Find where the given text appears and provide that cell's center as (X, Y) coordinate. 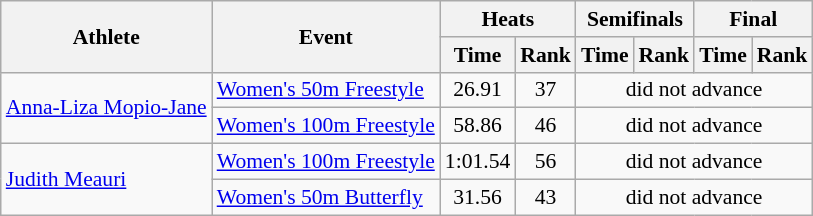
Final (753, 19)
31.56 (478, 197)
Anna-Liza Mopio-Jane (106, 108)
46 (546, 126)
Athlete (106, 36)
1:01.54 (478, 162)
43 (546, 197)
Women's 50m Freestyle (326, 90)
Semifinals (635, 19)
56 (546, 162)
Judith Meauri (106, 180)
58.86 (478, 126)
Event (326, 36)
37 (546, 90)
Women's 50m Butterfly (326, 197)
Heats (508, 19)
26.91 (478, 90)
